Scan for the cell matching the given text and deliver its (X, Y) coordinate at center. 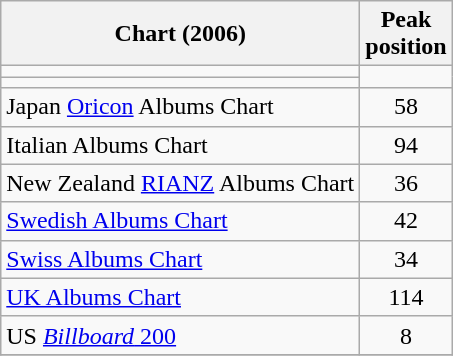
94 (406, 145)
114 (406, 297)
US Billboard 200 (180, 335)
36 (406, 183)
Japan Oricon Albums Chart (180, 107)
8 (406, 335)
42 (406, 221)
UK Albums Chart (180, 297)
Chart (2006) (180, 34)
Italian Albums Chart (180, 145)
Peakposition (406, 34)
New Zealand RIANZ Albums Chart (180, 183)
Swedish Albums Chart (180, 221)
34 (406, 259)
58 (406, 107)
Swiss Albums Chart (180, 259)
